Extract the (X, Y) coordinate from the center of the cell holding the provided text.  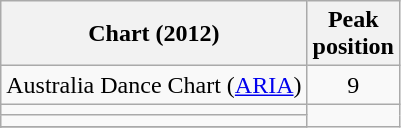
Chart (2012) (154, 34)
Peakposition (353, 34)
9 (353, 85)
Australia Dance Chart (ARIA) (154, 85)
